Locate the cell with the specified text and output its (x, y) center coordinate. 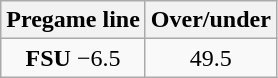
Pregame line (74, 20)
49.5 (210, 58)
FSU −6.5 (74, 58)
Over/under (210, 20)
